From the cell containing the given text, extract its center point as (x, y) coordinate. 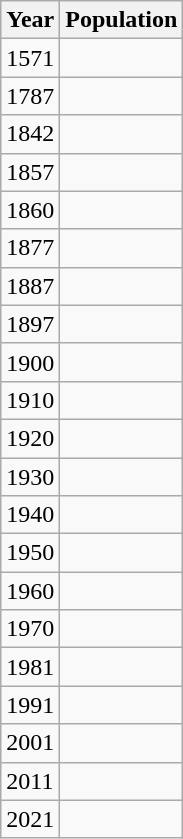
1910 (30, 400)
Population (122, 20)
1981 (30, 667)
1930 (30, 477)
1900 (30, 362)
1897 (30, 324)
1887 (30, 286)
1787 (30, 96)
1842 (30, 134)
2011 (30, 781)
1950 (30, 553)
1860 (30, 210)
1991 (30, 705)
1877 (30, 248)
1571 (30, 58)
1920 (30, 438)
2001 (30, 743)
2021 (30, 819)
1940 (30, 515)
Year (30, 20)
1960 (30, 591)
1970 (30, 629)
1857 (30, 172)
